Pinpoint the cell where the given text exists, returning its (X, Y) midpoint coordinate. 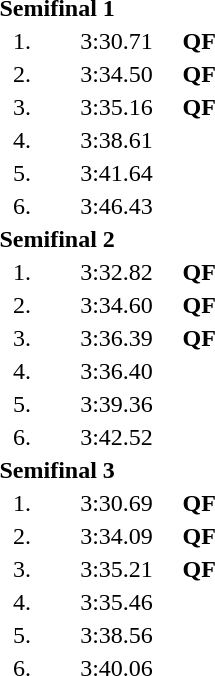
3:36.39 (116, 338)
3:35.21 (116, 569)
3:39.36 (116, 404)
3:46.43 (116, 206)
3:36.40 (116, 371)
3:35.16 (116, 107)
3:38.56 (116, 635)
3:30.71 (116, 41)
3:34.60 (116, 305)
3:34.09 (116, 536)
3:41.64 (116, 173)
3:30.69 (116, 503)
3:35.46 (116, 602)
3:34.50 (116, 74)
3:32.82 (116, 272)
3:38.61 (116, 140)
3:42.52 (116, 437)
